Scan for the cell matching the given text and deliver its (x, y) coordinate at center. 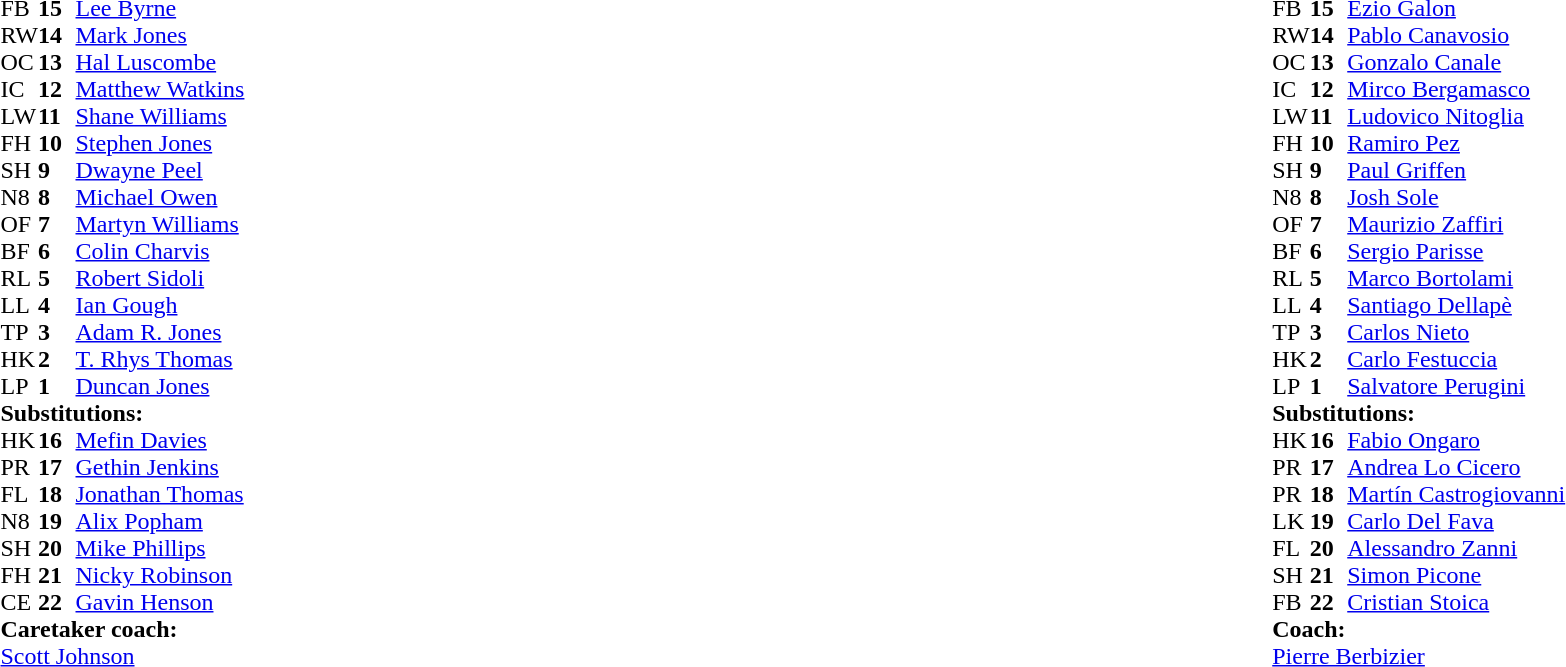
Caretaker coach: (122, 630)
Ramiro Pez (1456, 144)
Pablo Canavosio (1456, 36)
LK (1291, 522)
Mike Phillips (160, 548)
Hal Luscombe (160, 62)
Robert Sidoli (160, 278)
Marco Bortolami (1456, 278)
Adam R. Jones (160, 332)
Josh Sole (1456, 198)
Carlo Del Fava (1456, 522)
Simon Picone (1456, 576)
Jonathan Thomas (160, 494)
Mefin Davies (160, 440)
Martín Castrogiovanni (1456, 494)
Alix Popham (160, 522)
Gonzalo Canale (1456, 62)
CE (19, 602)
Gavin Henson (160, 602)
Nicky Robinson (160, 576)
Sergio Parisse (1456, 252)
Alessandro Zanni (1456, 548)
Carlo Festuccia (1456, 360)
Mirco Bergamasco (1456, 90)
Matthew Watkins (160, 90)
Fabio Ongaro (1456, 440)
T. Rhys Thomas (160, 360)
Ludovico Nitoglia (1456, 116)
Martyn Williams (160, 224)
FB (1291, 602)
Colin Charvis (160, 252)
Shane Williams (160, 116)
Duncan Jones (160, 386)
Ian Gough (160, 306)
Carlos Nieto (1456, 332)
Paul Griffen (1456, 170)
Michael Owen (160, 198)
Mark Jones (160, 36)
Stephen Jones (160, 144)
Coach: (1418, 630)
Maurizio Zaffiri (1456, 224)
Salvatore Perugini (1456, 386)
Cristian Stoica (1456, 602)
Andrea Lo Cicero (1456, 468)
Santiago Dellapè (1456, 306)
Dwayne Peel (160, 170)
Gethin Jenkins (160, 468)
